For the text-containing cell, return its midpoint in [x, y] coordinate format. 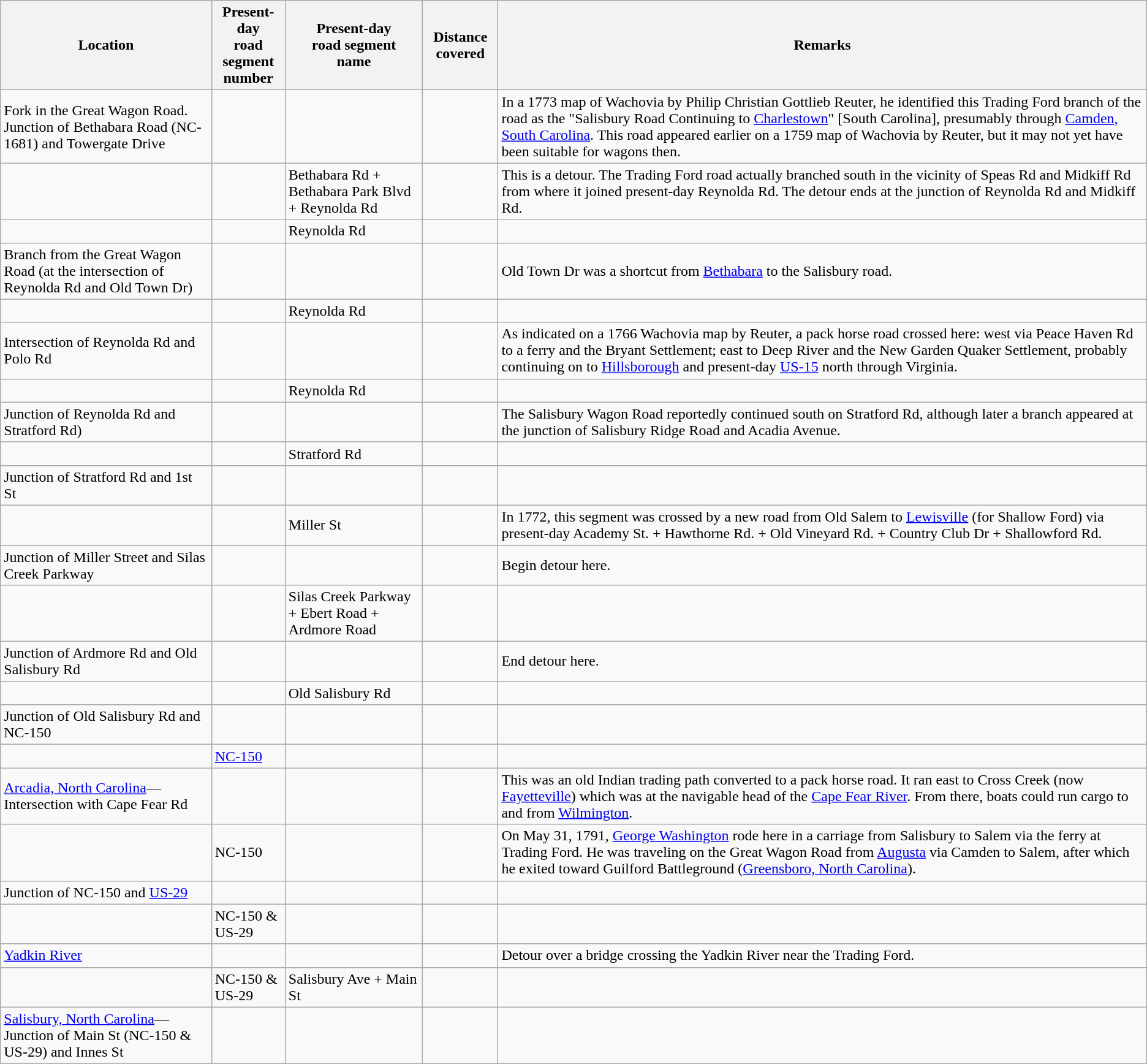
Bethabara Rd + Bethabara Park Blvd + Reynolda Rd [354, 191]
Junction of Stratford Rd and 1st St [106, 485]
Distance covered [461, 45]
Detour over a bridge crossing the Yadkin River near the Trading Ford. [822, 956]
Intersection of Reynolda Rd and Polo Rd [106, 351]
Location [106, 45]
Fork in the Great Wagon Road. Junction of Bethabara Road (NC-1681) and Towergate Drive [106, 126]
Silas Creek Parkway + Ebert Road + Ardmore Road [354, 614]
Arcadia, North Carolina—Intersection with Cape Fear Rd [106, 796]
Old Town Dr was a shortcut from Bethabara to the Salisbury road. [822, 271]
Junction of NC-150 and US-29 [106, 892]
Junction of Miller Street and Silas Creek Parkway [106, 565]
Branch from the Great Wagon Road (at the intersection of Reynolda Rd and Old Town Dr) [106, 271]
Begin detour here. [822, 565]
Yadkin River [106, 956]
Junction of Ardmore Rd and Old Salisbury Rd [106, 662]
Present-day road segment name [354, 45]
Present-day road segment number [248, 45]
Stratford Rd [354, 454]
Junction of Reynolda Rd and Stratford Rd) [106, 422]
Remarks [822, 45]
Junction of Old Salisbury Rd and NC-150 [106, 724]
Salisbury Ave + Main St [354, 987]
Salisbury, North Carolina—Junction of Main St (NC-150 & US-29) and Innes St [106, 1035]
Old Salisbury Rd [354, 693]
Miller St [354, 525]
End detour here. [822, 662]
